Return the (x, y) coordinate for the center point of the cell that contains the specified text.  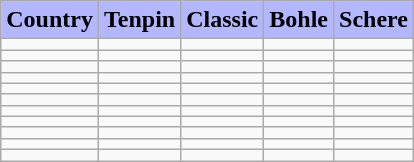
Bohle (299, 20)
Schere (374, 20)
Classic (222, 20)
Country (50, 20)
Tenpin (139, 20)
